Search for the cell housing the specified text and yield its (X, Y) center coordinate. 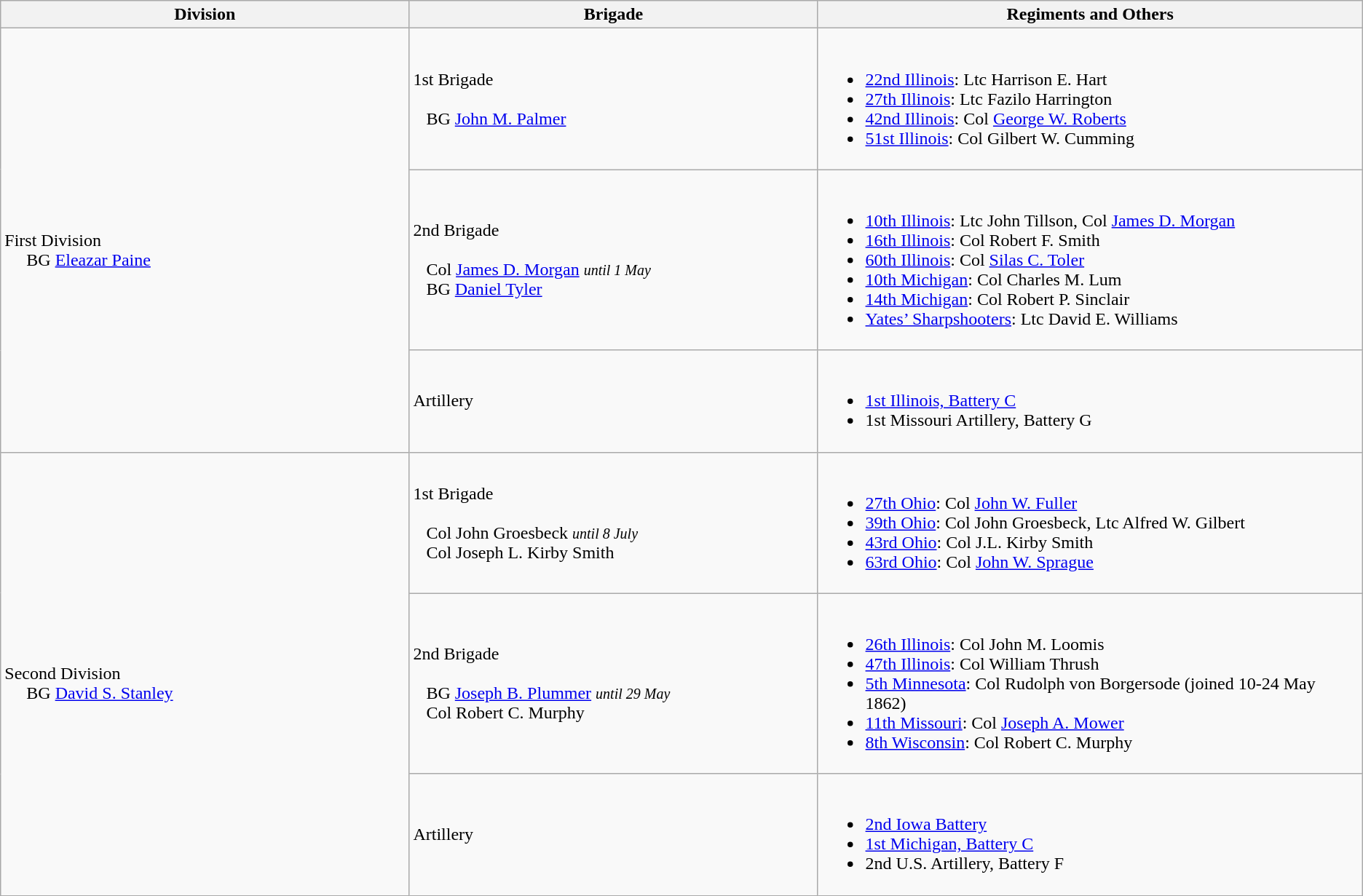
2nd Brigade Col James D. Morgan until 1 May BG Daniel Tyler (613, 260)
2nd Iowa Battery1st Michigan, Battery C2nd U.S. Artillery, Battery F (1090, 834)
Division (205, 15)
22nd Illinois: Ltc Harrison E. Hart27th Illinois: Ltc Fazilo Harrington42nd Illinois: Col George W. Roberts51st Illinois: Col Gilbert W. Cumming (1090, 99)
1st Brigade Col John Groesbeck until 8 July Col Joseph L. Kirby Smith (613, 523)
Brigade (613, 15)
1st Brigade BG John M. Palmer (613, 99)
2nd Brigade BG Joseph B. Plummer until 29 May Col Robert C. Murphy (613, 683)
27th Ohio: Col John W. Fuller39th Ohio: Col John Groesbeck, Ltc Alfred W. Gilbert43rd Ohio: Col J.L. Kirby Smith63rd Ohio: Col John W. Sprague (1090, 523)
Second Division BG David S. Stanley (205, 674)
Regiments and Others (1090, 15)
1st Illinois, Battery C1st Missouri Artillery, Battery G (1090, 401)
First Division BG Eleazar Paine (205, 240)
